Locate the cell with the specified text and output its (x, y) center coordinate. 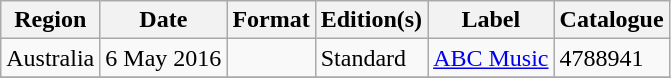
Date (164, 20)
ABC Music (491, 58)
Format (271, 20)
4788941 (612, 58)
6 May 2016 (164, 58)
Label (491, 20)
Edition(s) (371, 20)
Australia (50, 58)
Catalogue (612, 20)
Standard (371, 58)
Region (50, 20)
